Provide the (X, Y) coordinate of the cell's center where the given text is located.  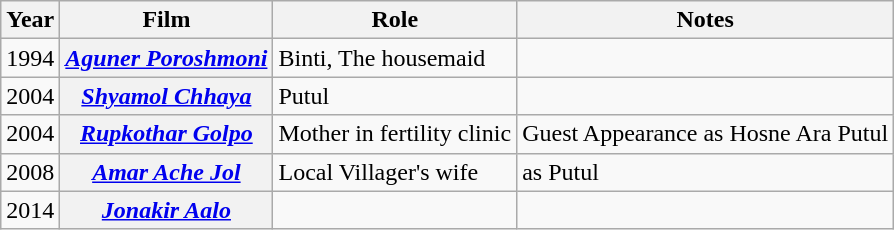
Putul (395, 96)
as Putul (706, 172)
Aguner Poroshmoni (166, 58)
Rupkothar Golpo (166, 134)
Role (395, 20)
2014 (30, 210)
2008 (30, 172)
Binti, The housemaid (395, 58)
Amar Ache Jol (166, 172)
Year (30, 20)
Local Villager's wife (395, 172)
Film (166, 20)
1994 (30, 58)
Shyamol Chhaya (166, 96)
Notes (706, 20)
Guest Appearance as Hosne Ara Putul (706, 134)
Mother in fertility clinic (395, 134)
Jonakir Aalo (166, 210)
